Capture the cell that displays the provided text and extract its [X, Y] central coordinate. 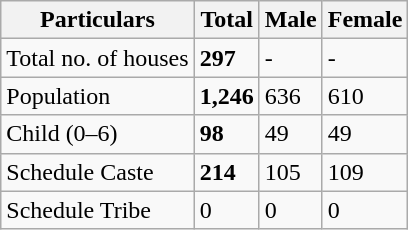
Male [290, 20]
98 [226, 134]
Child (0–6) [98, 134]
Total no. of houses [98, 58]
214 [226, 172]
636 [290, 96]
Schedule Caste [98, 172]
Population [98, 96]
297 [226, 58]
1,246 [226, 96]
109 [365, 172]
610 [365, 96]
105 [290, 172]
Total [226, 20]
Schedule Tribe [98, 210]
Particulars [98, 20]
Female [365, 20]
